From the cell containing the given text, extract its center point as [X, Y] coordinate. 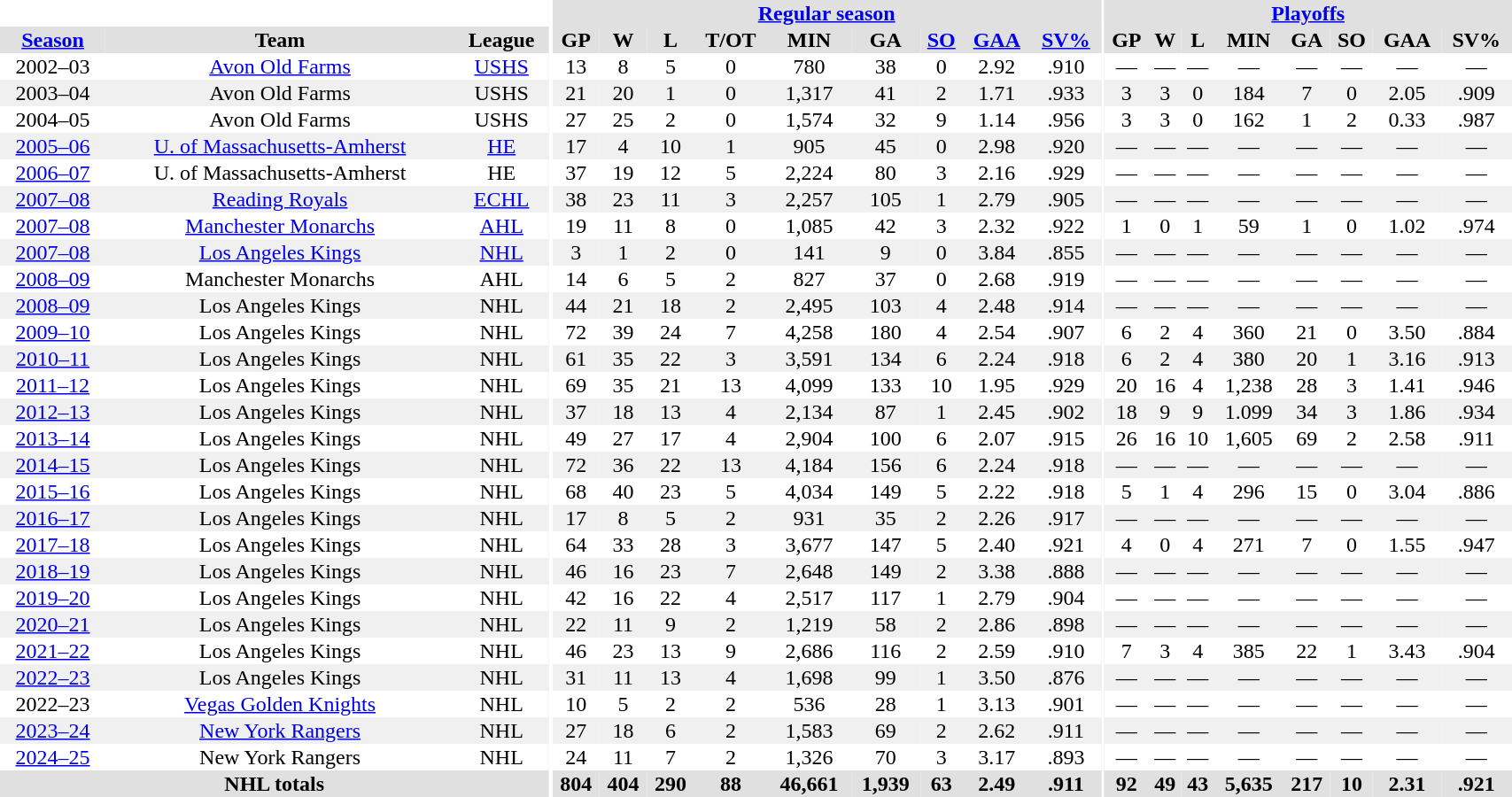
2,904 [809, 438]
.933 [1066, 93]
26 [1127, 438]
3.13 [997, 704]
116 [886, 651]
1,605 [1249, 438]
1,085 [809, 226]
T/OT [732, 40]
2015–16 [53, 491]
931 [809, 518]
184 [1249, 93]
804 [576, 784]
25 [624, 120]
2014–15 [53, 465]
2004–05 [53, 120]
1,317 [809, 93]
2,257 [809, 199]
2.40 [997, 545]
.905 [1066, 199]
League [501, 40]
117 [886, 598]
2002–03 [53, 66]
2.86 [997, 624]
2.92 [997, 66]
34 [1307, 412]
100 [886, 438]
141 [809, 252]
180 [886, 332]
.907 [1066, 332]
39 [624, 332]
2013–14 [53, 438]
2.26 [997, 518]
1.14 [997, 120]
2003–04 [53, 93]
1.099 [1249, 412]
.909 [1476, 93]
404 [624, 784]
5,635 [1249, 784]
133 [886, 385]
68 [576, 491]
290 [670, 784]
.987 [1476, 120]
2.58 [1407, 438]
536 [809, 704]
1.55 [1407, 545]
80 [886, 173]
2.22 [997, 491]
.919 [1066, 279]
385 [1249, 651]
2.62 [997, 731]
1.95 [997, 385]
103 [886, 306]
40 [624, 491]
2006–07 [53, 173]
1,698 [809, 677]
2010–11 [53, 359]
905 [809, 146]
88 [732, 784]
64 [576, 545]
.917 [1066, 518]
2,686 [809, 651]
2.68 [997, 279]
2.32 [997, 226]
2019–20 [53, 598]
1.71 [997, 93]
1.41 [1407, 385]
3.43 [1407, 651]
.934 [1476, 412]
45 [886, 146]
15 [1307, 491]
92 [1127, 784]
.922 [1066, 226]
.956 [1066, 120]
2012–13 [53, 412]
.914 [1066, 306]
Vegas Golden Knights [280, 704]
3.16 [1407, 359]
2.48 [997, 306]
1.02 [1407, 226]
2,224 [809, 173]
.888 [1066, 571]
1,583 [809, 731]
1,219 [809, 624]
4,034 [809, 491]
Reading Royals [280, 199]
2.07 [997, 438]
31 [576, 677]
2,495 [809, 306]
.893 [1066, 757]
2.16 [997, 173]
4,184 [809, 465]
3.38 [997, 571]
780 [809, 66]
2,648 [809, 571]
70 [886, 757]
2009–10 [53, 332]
2011–12 [53, 385]
827 [809, 279]
271 [1249, 545]
33 [624, 545]
.920 [1066, 146]
156 [886, 465]
.913 [1476, 359]
380 [1249, 359]
2.98 [997, 146]
2005–06 [53, 146]
99 [886, 677]
134 [886, 359]
296 [1249, 491]
1,574 [809, 120]
.946 [1476, 385]
59 [1249, 226]
14 [576, 279]
ECHL [501, 199]
87 [886, 412]
63 [942, 784]
.898 [1066, 624]
1,238 [1249, 385]
3.17 [997, 757]
61 [576, 359]
46,661 [809, 784]
4,258 [809, 332]
58 [886, 624]
.884 [1476, 332]
105 [886, 199]
217 [1307, 784]
162 [1249, 120]
0.33 [1407, 120]
44 [576, 306]
.974 [1476, 226]
2024–25 [53, 757]
.855 [1066, 252]
Team [280, 40]
2.05 [1407, 93]
.947 [1476, 545]
12 [670, 173]
.915 [1066, 438]
2016–17 [53, 518]
Regular season [826, 13]
Playoffs [1307, 13]
.902 [1066, 412]
2.31 [1407, 784]
2,517 [809, 598]
3.04 [1407, 491]
1,326 [809, 757]
1.86 [1407, 412]
2018–19 [53, 571]
43 [1198, 784]
2.59 [997, 651]
2.54 [997, 332]
3,677 [809, 545]
36 [624, 465]
1,939 [886, 784]
2021–22 [53, 651]
.876 [1066, 677]
NHL totals [275, 784]
360 [1249, 332]
4,099 [809, 385]
.886 [1476, 491]
2.45 [997, 412]
2.49 [997, 784]
32 [886, 120]
2017–18 [53, 545]
3.84 [997, 252]
147 [886, 545]
3,591 [809, 359]
2020–21 [53, 624]
.901 [1066, 704]
2023–24 [53, 731]
Season [53, 40]
41 [886, 93]
2,134 [809, 412]
